Find where the given text appears and provide that cell's center as (X, Y) coordinate. 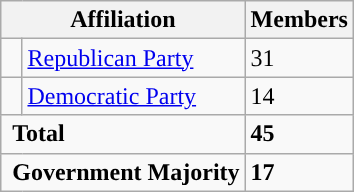
17 (299, 172)
14 (299, 96)
Government Majority (123, 172)
45 (299, 134)
Democratic Party (134, 96)
Total (123, 134)
Affiliation (123, 20)
31 (299, 58)
Republican Party (134, 58)
Members (299, 20)
